Return the (x, y) coordinate for the center point of the cell that contains the specified text.  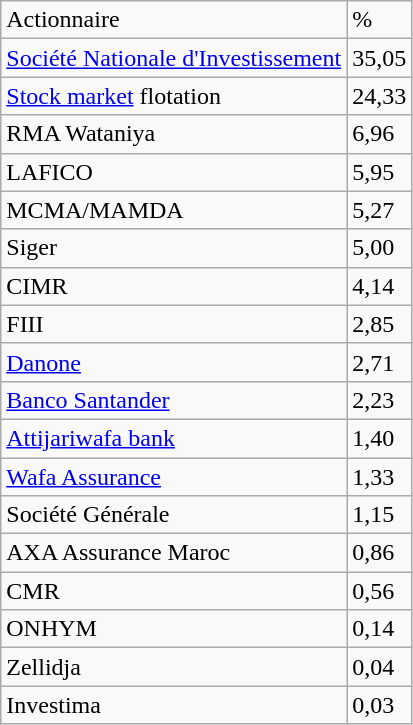
0,04 (380, 667)
Attijariwafa bank (174, 438)
LAFICO (174, 172)
35,05 (380, 58)
FIII (174, 324)
Société Générale (174, 515)
Banco Santander (174, 400)
0,14 (380, 629)
4,14 (380, 286)
5,95 (380, 172)
1,33 (380, 477)
5,00 (380, 248)
Actionnaire (174, 20)
24,33 (380, 96)
MCMA/MAMDA (174, 210)
5,27 (380, 210)
Wafa Assurance (174, 477)
2,71 (380, 362)
Société Nationale d'Investissement (174, 58)
0,03 (380, 705)
1,40 (380, 438)
2,85 (380, 324)
% (380, 20)
Danone (174, 362)
Stock market flotation (174, 96)
0,86 (380, 553)
CIMR (174, 286)
AXA Assurance Maroc (174, 553)
Zellidja (174, 667)
2,23 (380, 400)
1,15 (380, 515)
6,96 (380, 134)
RMA Wataniya (174, 134)
Investima (174, 705)
0,56 (380, 591)
CMR (174, 591)
ONHYM (174, 629)
Siger (174, 248)
